Determine the (X, Y) coordinate at the center of the cell enclosing the given text.  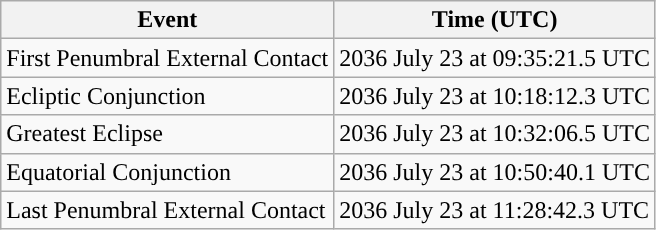
2036 July 23 at 11:28:42.3 UTC (495, 210)
Last Penumbral External Contact (168, 210)
Ecliptic Conjunction (168, 96)
Greatest Eclipse (168, 134)
2036 July 23 at 10:18:12.3 UTC (495, 96)
2036 July 23 at 09:35:21.5 UTC (495, 58)
2036 July 23 at 10:50:40.1 UTC (495, 172)
Event (168, 20)
Equatorial Conjunction (168, 172)
2036 July 23 at 10:32:06.5 UTC (495, 134)
First Penumbral External Contact (168, 58)
Time (UTC) (495, 20)
